Output the [X, Y] coordinate of the center of the cell containing the given text.  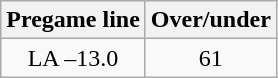
Pregame line [74, 20]
Over/under [210, 20]
61 [210, 58]
LA –13.0 [74, 58]
